Return (x, y) of the center of cell containing provided text 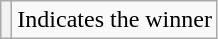
Indicates the winner (115, 20)
